Pinpoint the cell where the given text exists, returning its (X, Y) midpoint coordinate. 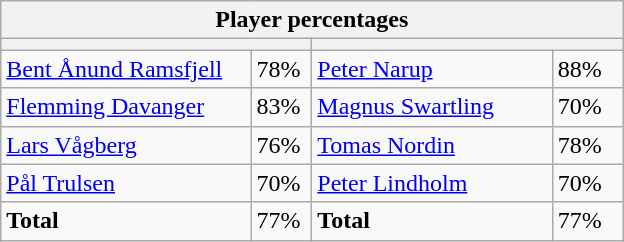
Bent Ånund Ramsfjell (126, 69)
88% (588, 69)
83% (282, 107)
Peter Narup (432, 69)
76% (282, 145)
Magnus Swartling (432, 107)
Tomas Nordin (432, 145)
Peter Lindholm (432, 183)
Flemming Davanger (126, 107)
Pål Trulsen (126, 183)
Player percentages (312, 20)
Lars Vågberg (126, 145)
